Identify which cell holds the provided text, then report its (x, y) central coordinate. 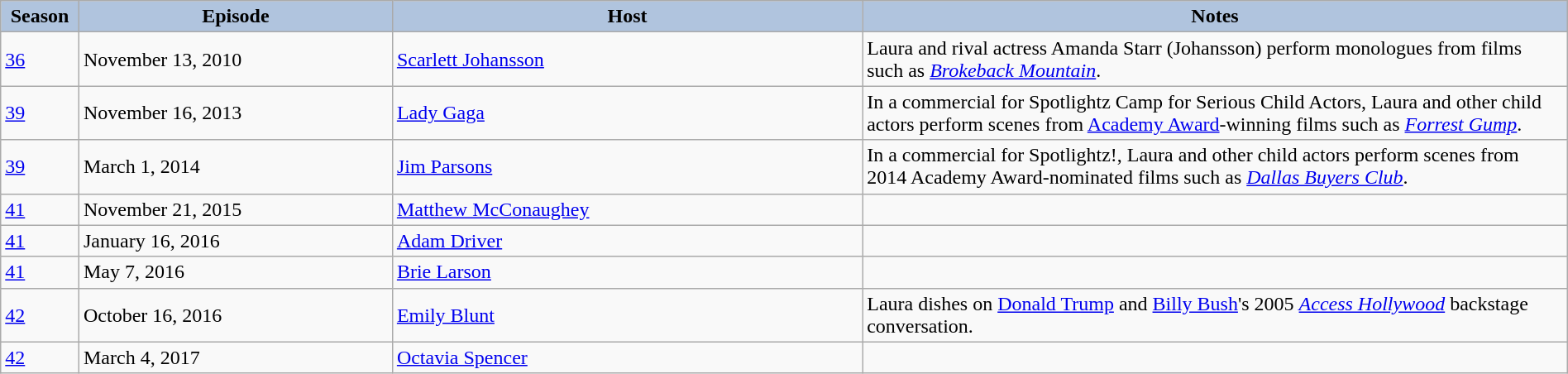
Scarlett Johansson (627, 60)
November 16, 2013 (235, 113)
Host (627, 17)
March 1, 2014 (235, 167)
October 16, 2016 (235, 314)
Episode (235, 17)
November 21, 2015 (235, 209)
Adam Driver (627, 241)
Season (40, 17)
May 7, 2016 (235, 272)
Matthew McConaughey (627, 209)
Emily Blunt (627, 314)
Laura dishes on Donald Trump and Billy Bush's 2005 Access Hollywood backstage conversation. (1216, 314)
36 (40, 60)
Octavia Spencer (627, 357)
Brie Larson (627, 272)
Notes (1216, 17)
In a commercial for Spotlightz!, Laura and other child actors perform scenes from 2014 Academy Award-nominated films such as Dallas Buyers Club. (1216, 167)
Jim Parsons (627, 167)
Laura and rival actress Amanda Starr (Johansson) perform monologues from films such as Brokeback Mountain. (1216, 60)
March 4, 2017 (235, 357)
Lady Gaga (627, 113)
January 16, 2016 (235, 241)
November 13, 2010 (235, 60)
